Detect which cell encompasses the target text, then output its [x, y] center coordinate. 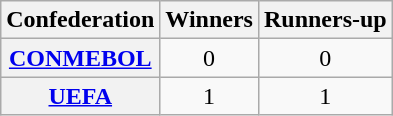
Winners [210, 20]
Confederation [80, 20]
UEFA [80, 96]
CONMEBOL [80, 58]
Runners-up [325, 20]
